Identify which cell holds the provided text, then report its (x, y) central coordinate. 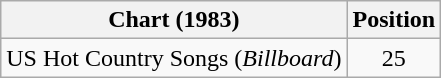
Position (394, 20)
US Hot Country Songs (Billboard) (174, 58)
Chart (1983) (174, 20)
25 (394, 58)
